Extract the (x, y) coordinate from the center of the cell holding the provided text.  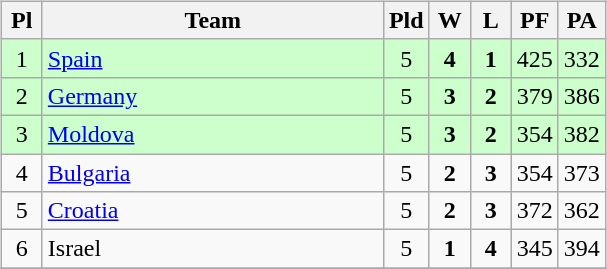
W (450, 20)
L (490, 20)
Croatia (212, 211)
425 (534, 58)
PF (534, 20)
382 (582, 134)
379 (534, 96)
362 (582, 211)
373 (582, 173)
Pld (406, 20)
372 (534, 211)
386 (582, 96)
Spain (212, 58)
332 (582, 58)
Team (212, 20)
Bulgaria (212, 173)
345 (534, 249)
Israel (212, 249)
394 (582, 249)
PA (582, 20)
Pl (22, 20)
6 (22, 249)
Germany (212, 96)
Moldova (212, 134)
